Return the [X, Y] coordinate for the center point of the cell that contains the specified text.  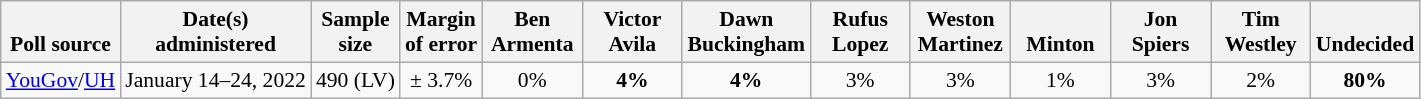
Date(s)administered [216, 32]
Samplesize [356, 32]
0% [532, 80]
TimWestley [1261, 32]
RufusLopez [860, 32]
BenArmenta [532, 32]
Undecided [1365, 32]
80% [1365, 80]
2% [1261, 80]
± 3.7% [441, 80]
January 14–24, 2022 [216, 80]
Marginof error [441, 32]
VictorAvila [632, 32]
1% [1060, 80]
Poll source [61, 32]
WestonMartinez [960, 32]
Minton [1060, 32]
490 (LV) [356, 80]
YouGov/UH [61, 80]
JonSpiers [1161, 32]
DawnBuckingham [746, 32]
